Search for the cell housing the specified text and yield its [x, y] center coordinate. 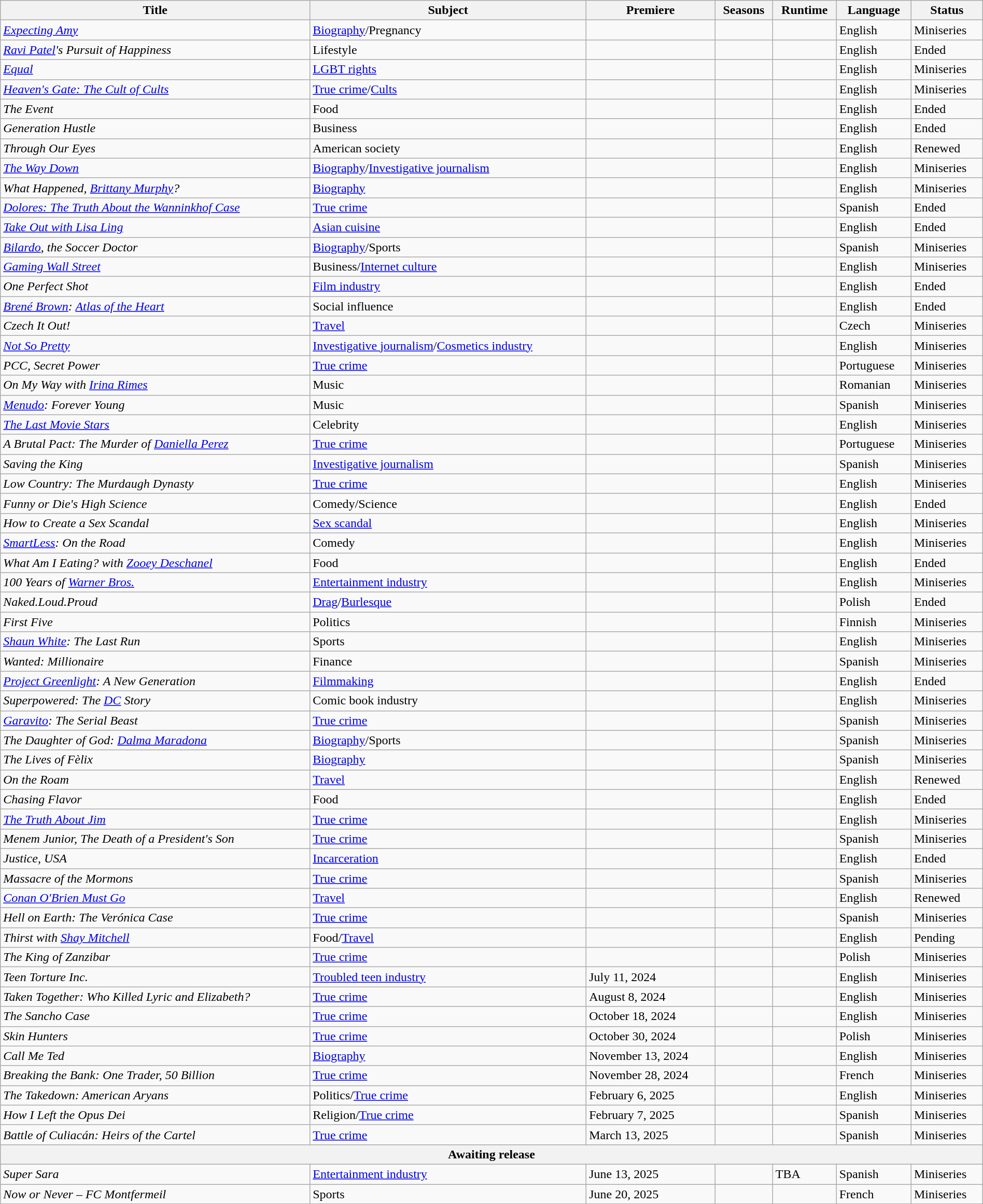
One Perfect Shot [156, 287]
June 20, 2025 [651, 1194]
June 13, 2025 [651, 1174]
LGBT rights [448, 69]
Brené Brown: Atlas of the Heart [156, 306]
Taken Together: Who Killed Lyric and Elizabeth? [156, 997]
Heaven's Gate: The Cult of Cults [156, 89]
American society [448, 148]
Dolores: The Truth About the Wanninkhof Case [156, 207]
Chasing Flavor [156, 799]
Funny or Die's High Science [156, 503]
Subject [448, 10]
Not So Pretty [156, 346]
Finnish [874, 622]
Food/Travel [448, 938]
Project Greenlight: A New Generation [156, 681]
November 13, 2024 [651, 1056]
March 13, 2025 [651, 1135]
Now or Never – FC Montfermeil [156, 1194]
Czech [874, 326]
Through Our Eyes [156, 148]
A Brutal Pact: The Murder of Daniella Perez [156, 444]
Equal [156, 69]
Business/Internet culture [448, 267]
Call Me Ted [156, 1056]
August 8, 2024 [651, 997]
July 11, 2024 [651, 977]
Conan O'Brien Must Go [156, 898]
First Five [156, 622]
Lifestyle [448, 50]
Pending [947, 938]
Skin Hunters [156, 1036]
Gaming Wall Street [156, 267]
Menem Junior, The Death of a President's Son [156, 839]
Drag/Burlesque [448, 602]
Filmmaking [448, 681]
Awaiting release [491, 1154]
October 30, 2024 [651, 1036]
The King of Zanzibar [156, 957]
Super Sara [156, 1174]
How I Left the Opus Dei [156, 1115]
Status [947, 10]
True crime/Cults [448, 89]
Biography/Pregnancy [448, 30]
How to Create a Sex Scandal [156, 523]
The Truth About Jim [156, 819]
February 7, 2025 [651, 1115]
Politics/True crime [448, 1095]
The Way Down [156, 168]
Low Country: The Murdaugh Dynasty [156, 484]
Ravi Patel's Pursuit of Happiness [156, 50]
The Lives of Fèlix [156, 760]
Saving the King [156, 464]
The Takedown: American Aryans [156, 1095]
October 18, 2024 [651, 1016]
Sex scandal [448, 523]
The Last Movie Stars [156, 424]
SmartLess: On the Road [156, 543]
Social influence [448, 306]
Investigative journalism [448, 464]
Shaun White: The Last Run [156, 642]
Comic book industry [448, 701]
Czech It Out! [156, 326]
100 Years of Warner Bros. [156, 583]
Expecting Amy [156, 30]
Language [874, 10]
Romanian [874, 385]
Breaking the Bank: One Trader, 50 Billion [156, 1075]
Bilardo, the Soccer Doctor [156, 247]
Asian cuisine [448, 227]
Film industry [448, 287]
Politics [448, 622]
TBA [805, 1174]
Biography/Investigative journalism [448, 168]
Wanted: Millionaire [156, 661]
Comedy/Science [448, 503]
Troubled teen industry [448, 977]
Finance [448, 661]
Thirst with Shay Mitchell [156, 938]
On the Roam [156, 780]
Take Out with Lisa Ling [156, 227]
Seasons [744, 10]
The Daughter of God: Dalma Maradona [156, 740]
Hell on Earth: The Verónica Case [156, 918]
Garavito: The Serial Beast [156, 720]
What Happened, Brittany Murphy? [156, 188]
Battle of Culiacán: Heirs of the Cartel [156, 1135]
Title [156, 10]
Investigative journalism/Cosmetics industry [448, 346]
Superpowered: The DC Story [156, 701]
Premiere [651, 10]
Runtime [805, 10]
Incarceration [448, 858]
On My Way with Irina Rimes [156, 385]
Justice, USA [156, 858]
Generation Hustle [156, 129]
Teen Torture Inc. [156, 977]
Celebrity [448, 424]
The Sancho Case [156, 1016]
What Am I Eating? with Zooey Deschanel [156, 562]
The Event [156, 109]
Business [448, 129]
Comedy [448, 543]
Massacre of the Mormons [156, 879]
Naked.Loud.Proud [156, 602]
Menudo: Forever Young [156, 405]
November 28, 2024 [651, 1075]
February 6, 2025 [651, 1095]
Religion/True crime [448, 1115]
PCC, Secret Power [156, 365]
